Search for the cell housing the specified text and yield its [X, Y] center coordinate. 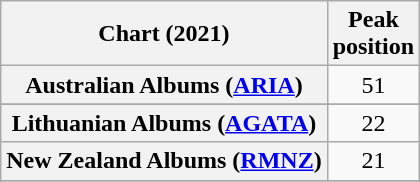
Chart (2021) [164, 34]
New Zealand Albums (RMNZ) [164, 161]
Australian Albums (ARIA) [164, 85]
51 [373, 85]
Peakposition [373, 34]
21 [373, 161]
22 [373, 123]
Lithuanian Albums (AGATA) [164, 123]
